Extract the (x, y) coordinate from the center of the cell holding the provided text.  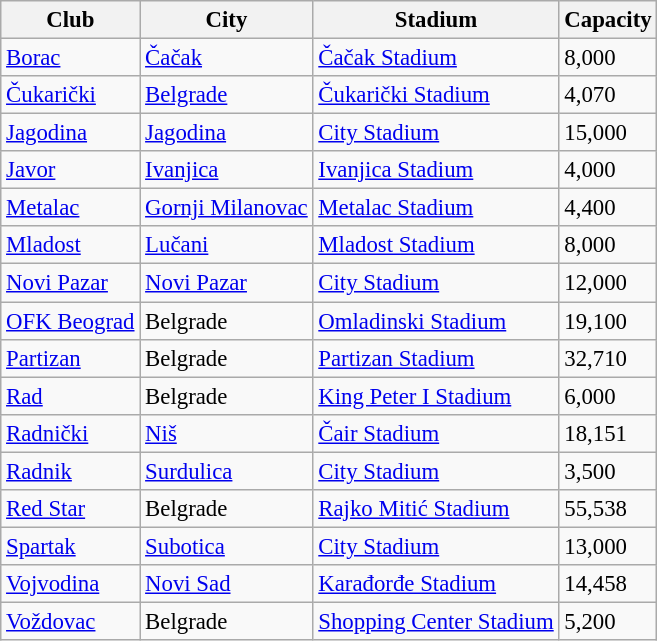
Vojvodina (70, 584)
12,000 (608, 283)
4,000 (608, 170)
Mladost Stadium (436, 245)
Čačak (226, 58)
15,000 (608, 133)
Voždovac (70, 621)
Spartak (70, 546)
Surdulica (226, 471)
Novi Sad (226, 584)
3,500 (608, 471)
55,538 (608, 509)
Rajko Mitić Stadium (436, 509)
Subotica (226, 546)
Stadium (436, 20)
Čukarički (70, 95)
Capacity (608, 20)
Borac (70, 58)
Radnik (70, 471)
Shopping Center Stadium (436, 621)
King Peter I Stadium (436, 396)
Ivanjica (226, 170)
5,200 (608, 621)
Partizan (70, 358)
Javor (70, 170)
18,151 (608, 433)
Red Star (70, 509)
City (226, 20)
19,100 (608, 321)
Karađorđe Stadium (436, 584)
Lučani (226, 245)
Mladost (70, 245)
14,458 (608, 584)
Gornji Milanovac (226, 208)
Čair Stadium (436, 433)
Rad (70, 396)
Radnički (70, 433)
Metalac Stadium (436, 208)
4,400 (608, 208)
Niš (226, 433)
Ivanjica Stadium (436, 170)
Čukarički Stadium (436, 95)
6,000 (608, 396)
Metalac (70, 208)
32,710 (608, 358)
Čačak Stadium (436, 58)
13,000 (608, 546)
Omladinski Stadium (436, 321)
4,070 (608, 95)
Partizan Stadium (436, 358)
OFK Beograd (70, 321)
Club (70, 20)
